Scan for the cell matching the given text and deliver its [X, Y] coordinate at center. 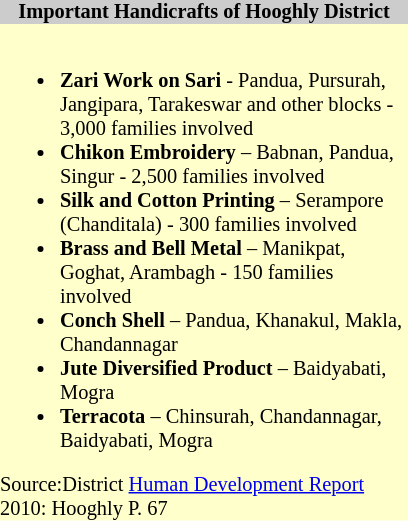
Important Handicrafts of Hooghly District [204, 12]
